Provide the (X, Y) coordinate of the cell's center where the given text is located.  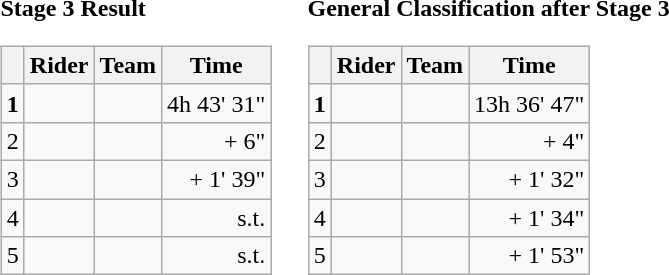
+ 1' 39" (216, 179)
+ 4" (530, 141)
+ 1' 34" (530, 217)
13h 36' 47" (530, 103)
+ 1' 32" (530, 179)
+ 6" (216, 141)
4h 43' 31" (216, 103)
+ 1' 53" (530, 256)
